Provide the (x, y) coordinate of the cell's center where the given text is located.  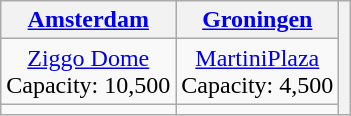
Amsterdam (88, 20)
MartiniPlazaCapacity: 4,500 (258, 72)
Ziggo DomeCapacity: 10,500 (88, 72)
Groningen (258, 20)
